Pinpoint the cell where the given text exists, returning its (x, y) midpoint coordinate. 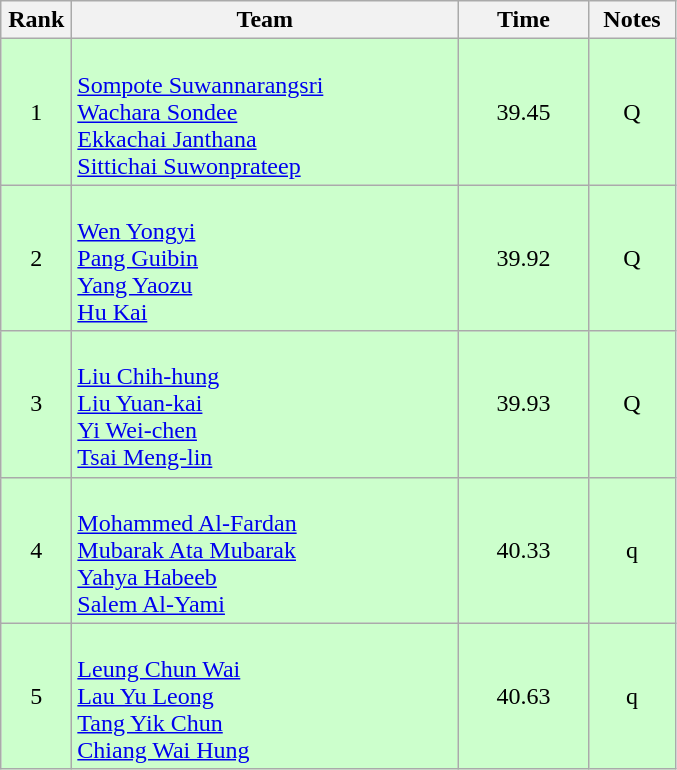
Team (265, 20)
Leung Chun WaiLau Yu LeongTang Yik ChunChiang Wai Hung (265, 696)
Mohammed Al-FardanMubarak Ata MubarakYahya HabeebSalem Al-Yami (265, 550)
Rank (36, 20)
Time (524, 20)
2 (36, 258)
3 (36, 404)
1 (36, 112)
4 (36, 550)
40.33 (524, 550)
5 (36, 696)
Notes (632, 20)
39.93 (524, 404)
39.45 (524, 112)
Liu Chih-hungLiu Yuan-kaiYi Wei-chenTsai Meng-lin (265, 404)
39.92 (524, 258)
40.63 (524, 696)
Wen YongyiPang GuibinYang YaozuHu Kai (265, 258)
Sompote SuwannarangsriWachara SondeeEkkachai JanthanaSittichai Suwonprateep (265, 112)
